Capture the cell that displays the provided text and extract its [X, Y] central coordinate. 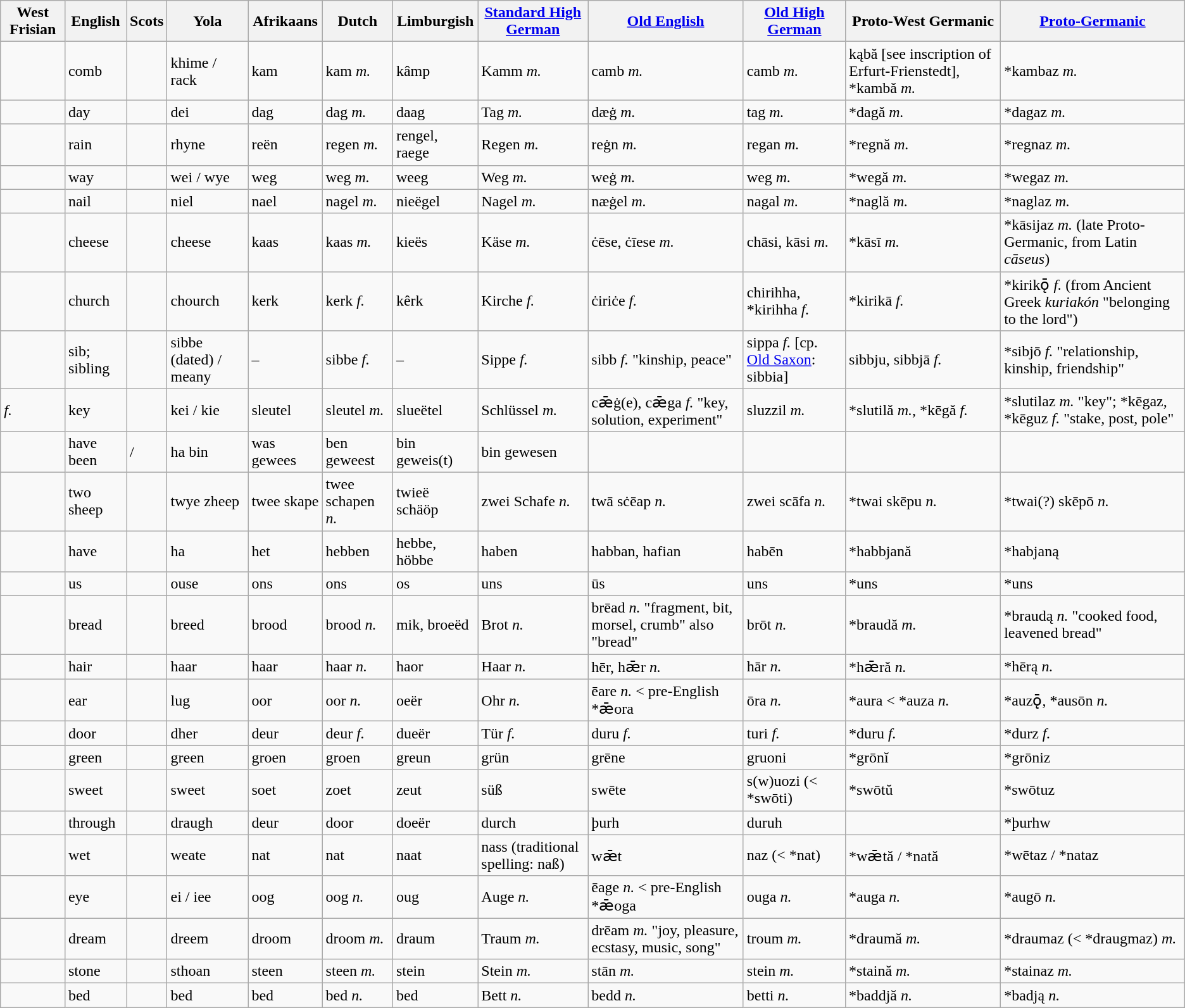
oog n. [357, 897]
*swōtŭ [923, 790]
key [95, 410]
Brot n. [533, 625]
dei [208, 112]
*badją n. [1093, 995]
droom [285, 939]
*aura < *auza n. [923, 700]
droom m. [357, 939]
kêrk [435, 301]
stein m. [794, 971]
deur f. [357, 733]
Dutch [357, 22]
twieë schäöp [435, 501]
regen m. [357, 144]
brēad n. "fragment, bit, morsel, crumb" also "bread" [666, 625]
wǣt [666, 856]
bin gewesen [533, 452]
weate [208, 856]
dueër [435, 733]
ūs [666, 584]
*þurhw [1093, 823]
duruh [794, 823]
zwei Schafe n. [533, 501]
betti n. [794, 995]
doeër [435, 823]
Nagel m. [533, 201]
ēare n. < pre-English *ǣora [666, 700]
kaas m. [357, 242]
*auga n. [923, 897]
Proto-Germanic [1093, 22]
*kirikǭ f. (from Ancient Greek kuriakón "belonging to the lord") [1093, 301]
sthoan [208, 971]
twā sċēap n. [666, 501]
Scots [147, 22]
duru f. [666, 733]
stone [95, 971]
nieëgel [435, 201]
s(w)uozi (< *swōti) [794, 790]
dream [95, 939]
*grōniz [1093, 757]
Auge n. [533, 897]
zeut [435, 790]
eye [95, 897]
haor [435, 667]
*dagă m. [923, 112]
twee skape [285, 501]
weġ m. [666, 177]
khime / rack [208, 71]
Regen m. [533, 144]
Yola [208, 22]
twee schapen n. [357, 501]
*habbjană [923, 551]
troum m. [794, 939]
sibbe f. [357, 360]
kaas [285, 242]
hair [95, 667]
tag m. [794, 112]
*swōtuz [1093, 790]
*naglaz m. [1093, 201]
kei / kie [208, 410]
Proto-West Germanic [923, 22]
Standard High German [533, 22]
*stainaz m. [1093, 971]
grēne [666, 757]
dag m. [357, 112]
brood [285, 625]
kam [285, 71]
Käse m. [533, 242]
kam m. [357, 71]
day [95, 112]
twye zheep [208, 501]
rengel, raege [435, 144]
sibb f. "kinship, peace" [666, 360]
nass (traditional spelling: naß) [533, 856]
regan m. [794, 144]
næġel m. [666, 201]
durch [533, 823]
greun [435, 757]
sippa f. [cp. Old Saxon: sibbia] [794, 360]
ċiriċe f. [666, 301]
zwei scāfa n. [794, 501]
sleutel [285, 410]
*duru f. [923, 733]
chāsi, kāsi m. [794, 242]
*kirikā f. [923, 301]
draugh [208, 823]
*wegă m. [923, 177]
niel [208, 201]
sleutel m. [357, 410]
habban, hafian [666, 551]
steen m. [357, 971]
ei / iee [208, 897]
breed [208, 625]
Haar n. [533, 667]
have [95, 551]
lug [208, 700]
dæġ m. [666, 112]
*kambaz m. [1093, 71]
*slutilaz m. "key"; *kēgaz, *kēguz f. "stake, post, pole" [1093, 410]
kieës [435, 242]
ōra n. [794, 700]
soet [285, 790]
ouga n. [794, 897]
nagel m. [357, 201]
*regnă m. [923, 144]
chirihha, *kirihha f. [794, 301]
stein [435, 971]
/ [147, 452]
*habjaną [1093, 551]
*auzǭ, *ausōn n. [1093, 700]
*wegaz m. [1093, 177]
*dagaz m. [1093, 112]
*braudą n. "cooked food, leavened bread" [1093, 625]
naz (< *nat) [794, 856]
nail [95, 201]
dag [285, 112]
Old English [666, 22]
ha bin [208, 452]
f. [33, 410]
cǣġ(e), cǣga f. "key, solution, experiment" [666, 410]
haben [533, 551]
ċēse, ċīese m. [666, 242]
*regnaz m. [1093, 144]
slueëtel [435, 410]
sibbe (dated) / meany [208, 360]
zoet [357, 790]
*grōnĭ [923, 757]
nagal m. [794, 201]
reën [285, 144]
þurh [666, 823]
oug [435, 897]
Tag m. [533, 112]
nael [285, 201]
was gewees [285, 452]
Kamm m. [533, 71]
*hǣră n. [923, 667]
steen [285, 971]
ouse [208, 584]
bread [95, 625]
*twai skēpu n. [923, 501]
kerk [285, 301]
oor [285, 700]
Traum m. [533, 939]
kâmp [435, 71]
Ohr n. [533, 700]
habēn [794, 551]
kąbă [see inscription of Erfurt-Frienstedt], *kambă m. [923, 71]
*naglă m. [923, 201]
*slutilă m., *kēgă f. [923, 410]
ēage n. < pre-English *ǣoga [666, 897]
hār n. [794, 667]
chourch [208, 301]
*durz f. [1093, 733]
gruoni [794, 757]
have been [95, 452]
*braudă m. [923, 625]
church [95, 301]
Schlüssel m. [533, 410]
sluzzil m. [794, 410]
oeër [435, 700]
West Frisian [33, 22]
haar n. [357, 667]
wei / wye [208, 177]
*twai(?) skēpō n. [1093, 501]
wet [95, 856]
Bett n. [533, 995]
het [285, 551]
Sippe f. [533, 360]
*wǣtă / *nată [923, 856]
daag [435, 112]
Weg m. [533, 177]
rain [95, 144]
grün [533, 757]
oog [285, 897]
hebbe, höbbe [435, 551]
dreem [208, 939]
*kāsijaz m. (late Proto-Germanic, from Latin cāseus) [1093, 242]
*kāsī m. [923, 242]
kerk f. [357, 301]
swēte [666, 790]
draum [435, 939]
English [95, 22]
*draumă m. [923, 939]
through [95, 823]
rhyne [208, 144]
brood n. [357, 625]
Kirche f. [533, 301]
comb [95, 71]
mik, broeëd [435, 625]
way [95, 177]
*augō n. [1093, 897]
*staină m. [923, 971]
Old High German [794, 22]
*baddjă n. [923, 995]
weg [285, 177]
Afrikaans [285, 22]
Limburgish [435, 22]
Tür f. [533, 733]
brōt n. [794, 625]
naat [435, 856]
ear [95, 700]
dher [208, 733]
*sibjō f. "relationship, kinship, friendship" [1093, 360]
ha [208, 551]
drēam m. "joy, pleasure, ecstasy, music, song" [666, 939]
bin geweis(t) [435, 452]
hēr, hǣr n. [666, 667]
bedd n. [666, 995]
stān m. [666, 971]
*hērą n. [1093, 667]
süß [533, 790]
*wētaz / *nataz [1093, 856]
sib; sibling [95, 360]
reġn m. [666, 144]
two sheep [95, 501]
Stein m. [533, 971]
hebben [357, 551]
us [95, 584]
weeg [435, 177]
os [435, 584]
ben geweest [357, 452]
turi f. [794, 733]
sibbju, sibbjā f. [923, 360]
bed n. [357, 995]
oor n. [357, 700]
*draumaz (< *draugmaz) m. [1093, 939]
